Pinpoint the cell where the given text exists, returning its [x, y] midpoint coordinate. 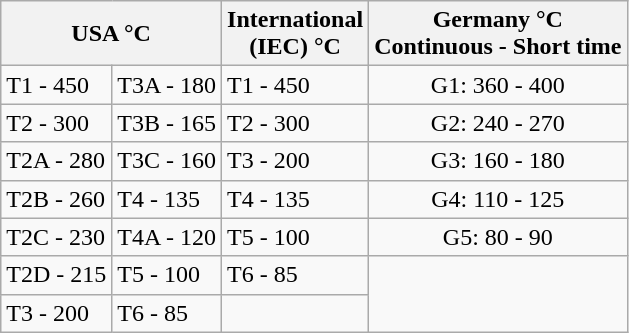
T3A - 180 [167, 85]
G1: 360 - 400 [498, 85]
International(IEC) °C [296, 34]
T4A - 120 [167, 237]
G2: 240 - 270 [498, 123]
T2C - 230 [56, 237]
G4: 110 - 125 [498, 199]
T2B - 260 [56, 199]
Germany °CContinuous - Short time [498, 34]
USA °C [112, 34]
T3B - 165 [167, 123]
T2A - 280 [56, 161]
T2D - 215 [56, 275]
G5: 80 - 90 [498, 237]
T3C - 160 [167, 161]
G3: 160 - 180 [498, 161]
